Detect which cell encompasses the target text, then output its (x, y) center coordinate. 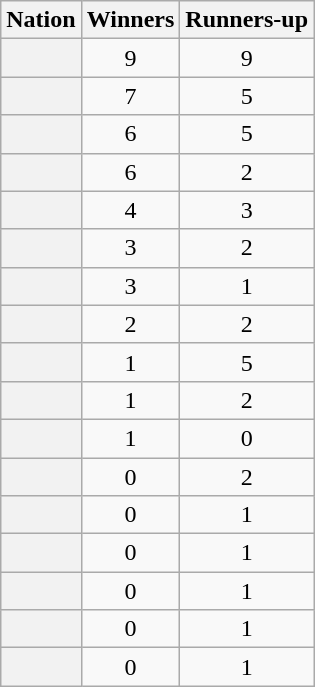
Runners-up (247, 20)
Nation (41, 20)
4 (130, 210)
7 (130, 96)
Winners (130, 20)
